Return (x, y) of the center of cell containing provided text 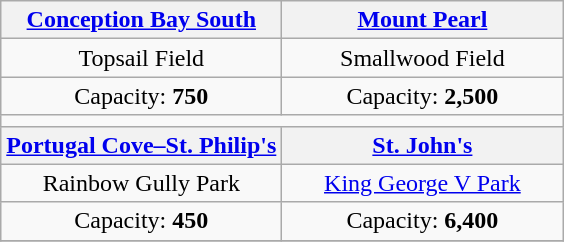
Capacity: 450 (142, 221)
Capacity: 2,500 (422, 96)
Portugal Cove–St. Philip's (142, 145)
St. John's (422, 145)
Rainbow Gully Park (142, 183)
Capacity: 750 (142, 96)
Capacity: 6,400 (422, 221)
Topsail Field (142, 58)
Smallwood Field (422, 58)
King George V Park (422, 183)
Mount Pearl (422, 20)
Conception Bay South (142, 20)
